For the text-containing cell, return its midpoint in (x, y) coordinate format. 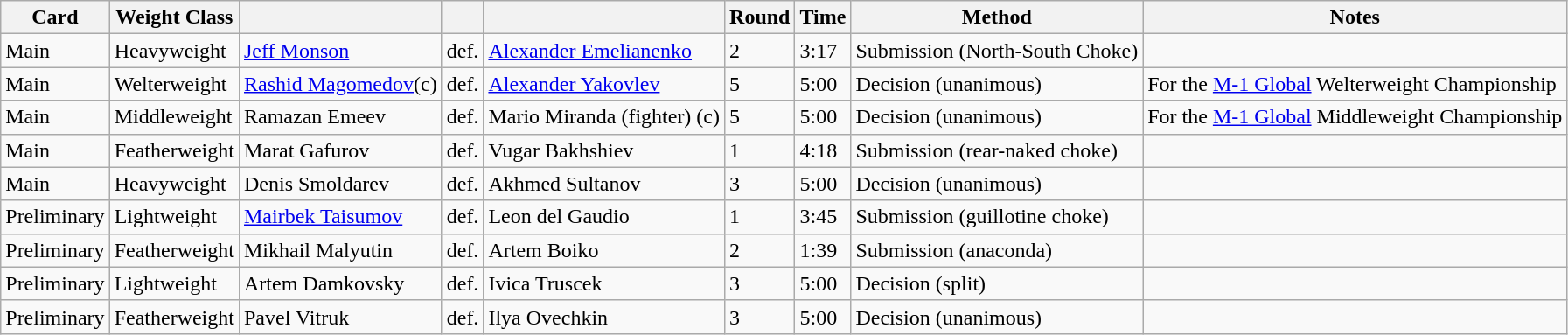
Ivica Truscek (604, 283)
Card (55, 17)
Denis Smoldarev (340, 184)
Rashid Magomedov(c) (340, 84)
Pavel Vitruk (340, 317)
Time (823, 17)
Akhmed Sultanov (604, 184)
Decision (split) (997, 283)
4:18 (823, 150)
Ilya Ovechkin (604, 317)
Welterweight (174, 84)
Alexander Emelianenko (604, 51)
1:39 (823, 250)
For the M-1 Global Middleweight Championship (1355, 117)
Submission (rear-naked choke) (997, 150)
Jeff Monson (340, 51)
Submission (North-South Choke) (997, 51)
Ramazan Emeev (340, 117)
Middleweight (174, 117)
3:45 (823, 217)
Mario Miranda (fighter) (c) (604, 117)
Mairbek Taisumov (340, 217)
Alexander Yakovlev (604, 84)
Leon del Gaudio (604, 217)
Mikhail Malyutin (340, 250)
Round (760, 17)
Submission (anaconda) (997, 250)
Weight Class (174, 17)
Method (997, 17)
Vugar Bakhshiev (604, 150)
Notes (1355, 17)
Artem Boiko (604, 250)
For the M-1 Global Welterweight Championship (1355, 84)
3:17 (823, 51)
Marat Gafurov (340, 150)
Artem Damkovsky (340, 283)
Submission (guillotine choke) (997, 217)
